Determine the [X, Y] coordinate at the center of the cell enclosing the given text.  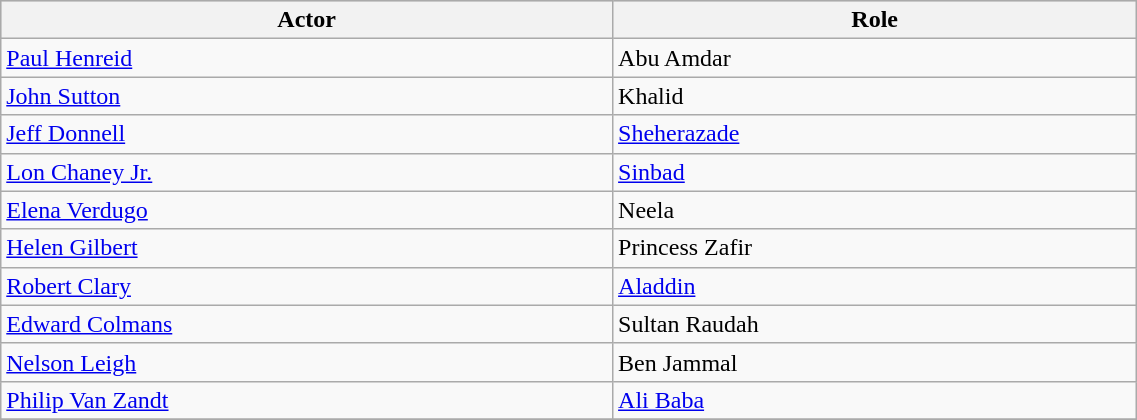
Paul Henreid [307, 58]
Actor [307, 20]
Helen Gilbert [307, 248]
Nelson Leigh [307, 362]
Aladdin [875, 286]
Lon Chaney Jr. [307, 172]
Ben Jammal [875, 362]
Edward Colmans [307, 324]
Neela [875, 210]
Sinbad [875, 172]
Princess Zafir [875, 248]
Abu Amdar [875, 58]
Sheherazade [875, 134]
Robert Clary [307, 286]
Ali Baba [875, 400]
Elena Verdugo [307, 210]
John Sutton [307, 96]
Sultan Raudah [875, 324]
Jeff Donnell [307, 134]
Philip Van Zandt [307, 400]
Role [875, 20]
Khalid [875, 96]
